Extract the [X, Y] coordinate from the center of the cell holding the provided text.  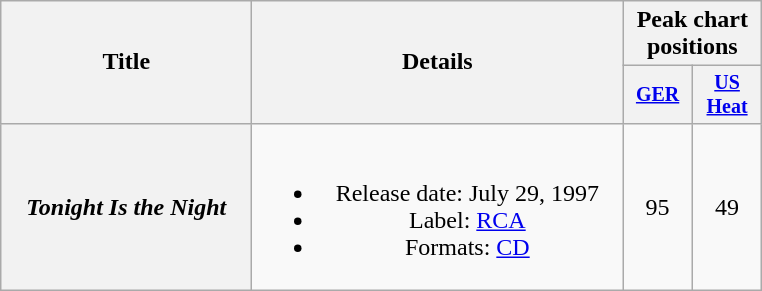
95 [658, 206]
Tonight Is the Night [126, 206]
GER [658, 94]
Peak chart positions [692, 34]
49 [726, 206]
USHeat [726, 94]
Title [126, 62]
Details [438, 62]
Release date: July 29, 1997Label: RCAFormats: CD [438, 206]
